Locate the cell with the specified text and output its [X, Y] center coordinate. 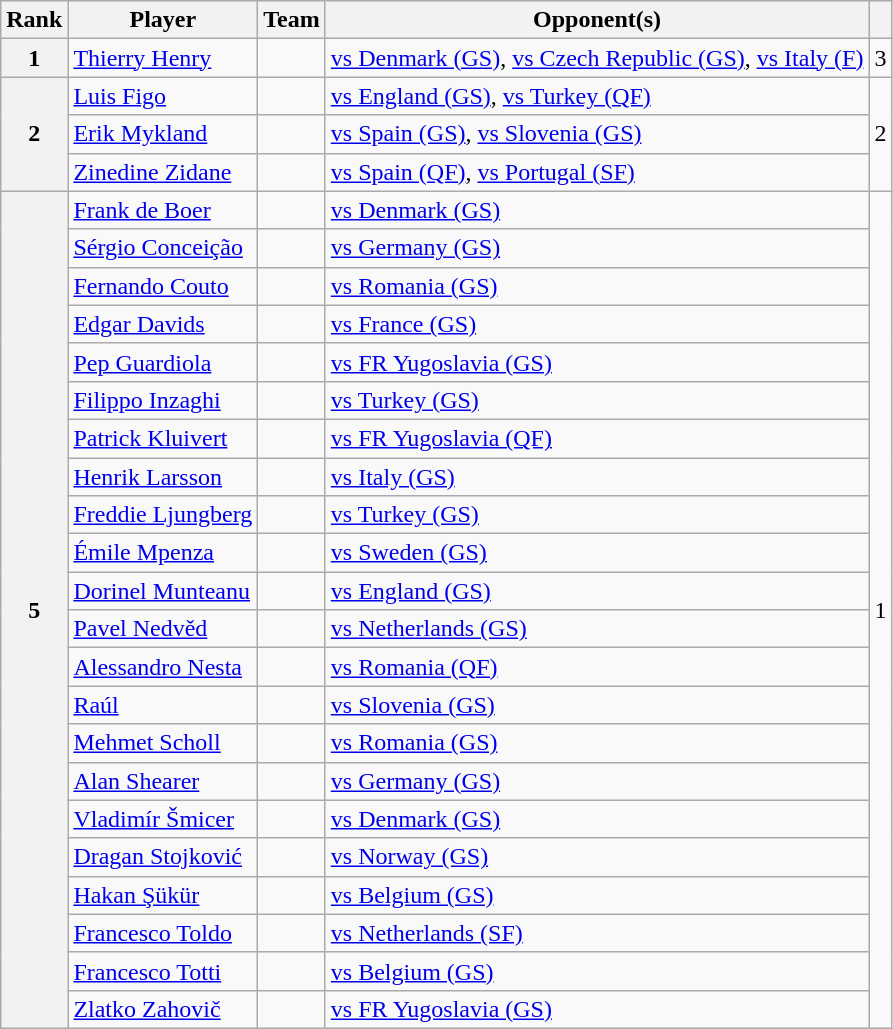
Hakan Şükür [163, 895]
vs Sweden (GS) [597, 553]
Zlatko Zahovič [163, 1009]
Mehmet Scholl [163, 743]
Erik Mykland [163, 134]
vs England (GS), vs Turkey (QF) [597, 96]
Pep Guardiola [163, 362]
Patrick Kluivert [163, 438]
vs England (GS) [597, 591]
Thierry Henry [163, 58]
Dragan Stojković [163, 857]
Filippo Inzaghi [163, 400]
vs Italy (GS) [597, 477]
Freddie Ljungberg [163, 515]
vs Netherlands (SF) [597, 933]
vs Denmark (GS), vs Czech Republic (GS), vs Italy (F) [597, 58]
Dorinel Munteanu [163, 591]
3 [880, 58]
Luis Figo [163, 96]
Frank de Boer [163, 210]
Émile Mpenza [163, 553]
Pavel Nedvěd [163, 629]
Francesco Totti [163, 971]
Francesco Toldo [163, 933]
Zinedine Zidane [163, 172]
vs Romania (QF) [597, 667]
Opponent(s) [597, 20]
vs France (GS) [597, 324]
Player [163, 20]
Sérgio Conceição [163, 248]
vs Spain (QF), vs Portugal (SF) [597, 172]
5 [34, 610]
Team [292, 20]
vs Spain (GS), vs Slovenia (GS) [597, 134]
vs Slovenia (GS) [597, 705]
vs Norway (GS) [597, 857]
Alan Shearer [163, 781]
vs Netherlands (GS) [597, 629]
Rank [34, 20]
Alessandro Nesta [163, 667]
Raúl [163, 705]
Edgar Davids [163, 324]
Henrik Larsson [163, 477]
vs FR Yugoslavia (QF) [597, 438]
Vladimír Šmicer [163, 819]
Fernando Couto [163, 286]
